Provide the (x, y) coordinate of the cell's center where the given text is located.  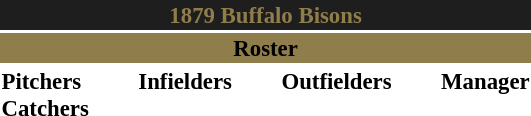
Roster (266, 48)
1879 Buffalo Bisons (266, 15)
